Extract the (x, y) coordinate from the center of the cell holding the provided text.  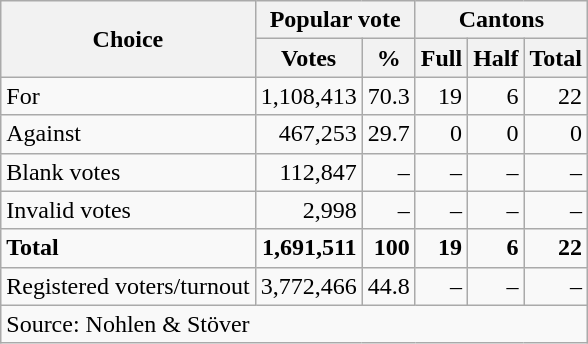
3,772,466 (308, 286)
1,108,413 (308, 96)
Against (128, 134)
Source: Nohlen & Stöver (294, 324)
467,253 (308, 134)
Half (496, 58)
Popular vote (335, 20)
Blank votes (128, 172)
2,998 (308, 210)
112,847 (308, 172)
100 (388, 248)
% (388, 58)
Votes (308, 58)
Choice (128, 39)
Registered voters/turnout (128, 286)
Invalid votes (128, 210)
Cantons (501, 20)
1,691,511 (308, 248)
70.3 (388, 96)
Full (441, 58)
For (128, 96)
44.8 (388, 286)
29.7 (388, 134)
